Find where the given text appears and provide that cell's center as (x, y) coordinate. 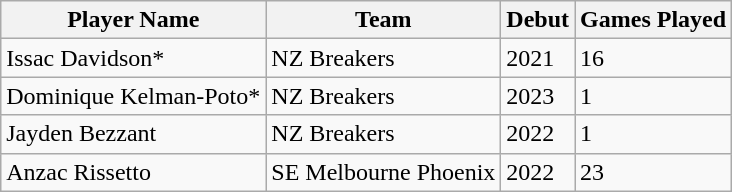
Team (384, 20)
16 (654, 58)
Issac Davidson* (134, 58)
Games Played (654, 20)
23 (654, 172)
Jayden Bezzant (134, 134)
Anzac Rissetto (134, 172)
2021 (538, 58)
Dominique Kelman-Poto* (134, 96)
2023 (538, 96)
SE Melbourne Phoenix (384, 172)
Player Name (134, 20)
Debut (538, 20)
